From the cell containing the given text, extract its center point as [X, Y] coordinate. 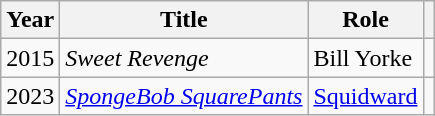
Squidward [366, 96]
Title [184, 20]
SpongeBob SquarePants [184, 96]
2023 [30, 96]
Bill Yorke [366, 58]
Year [30, 20]
2015 [30, 58]
Sweet Revenge [184, 58]
Role [366, 20]
